For the text-containing cell, return its midpoint in (X, Y) coordinate format. 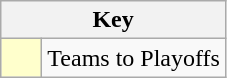
Teams to Playoffs (134, 58)
Key (114, 20)
